For the text-containing cell, return its midpoint in (x, y) coordinate format. 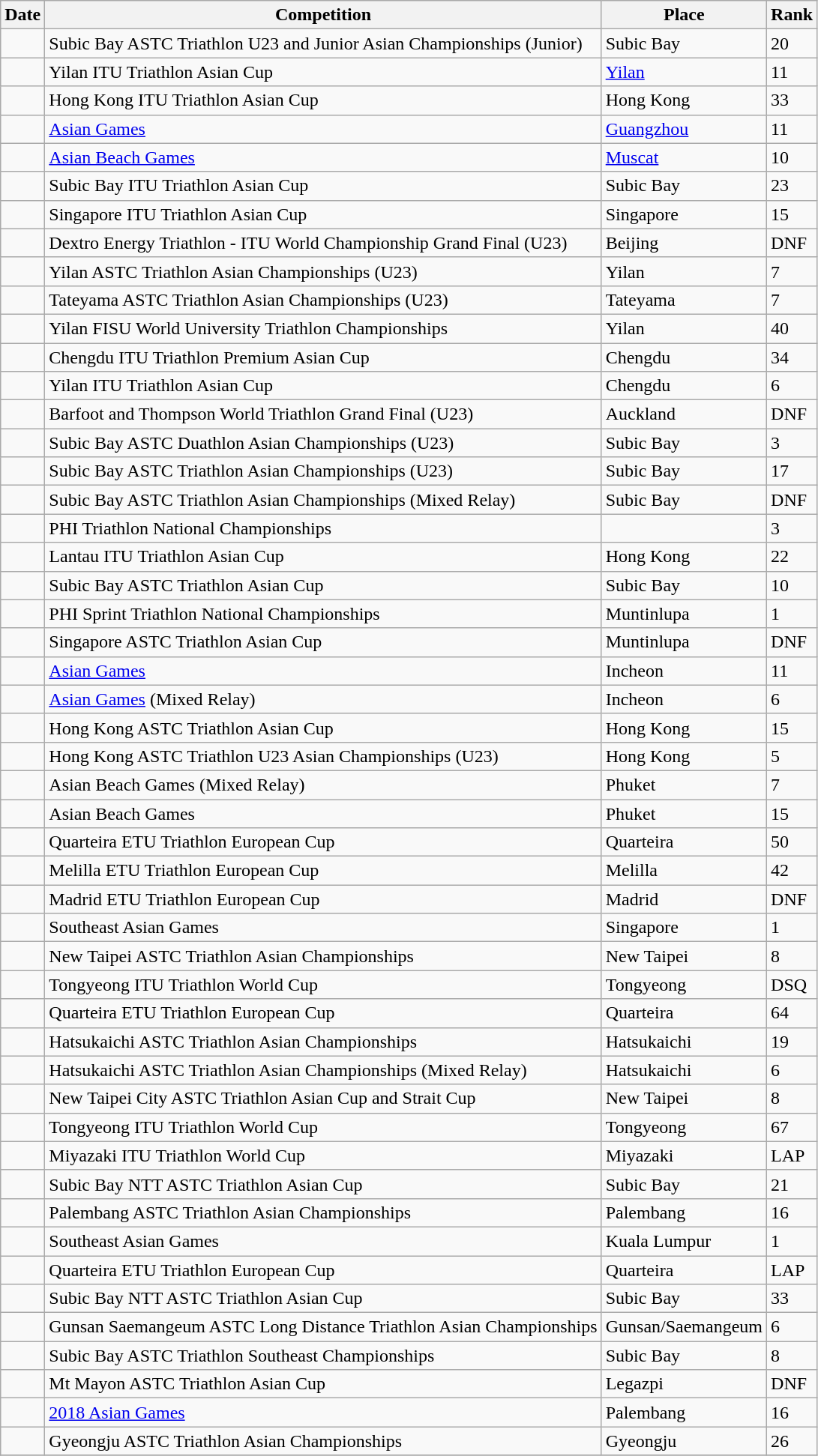
Kuala Lumpur (684, 1241)
Legazpi (684, 1384)
64 (792, 1013)
Auckland (684, 414)
Hong Kong ASTC Triathlon Asian Cup (323, 728)
PHI Sprint Triathlon National Championships (323, 614)
Miyazaki ITU Triathlon World Cup (323, 1156)
Madrid (684, 899)
17 (792, 471)
Muscat (684, 157)
Subic Bay ASTC Triathlon Asian Championships (Mixed Relay) (323, 500)
Melilla (684, 871)
Melilla ETU Triathlon European Cup (323, 871)
Gunsan/Saemangeum (684, 1327)
Chengdu ITU Triathlon Premium Asian Cup (323, 357)
67 (792, 1127)
Gyeongju ASTC Triathlon Asian Championships (323, 1441)
34 (792, 357)
Subic Bay ASTC Triathlon Asian Cup (323, 585)
5 (792, 756)
PHI Triathlon National Championships (323, 528)
Singapore ASTC Triathlon Asian Cup (323, 642)
Date (22, 15)
2018 Asian Games (323, 1413)
Beijing (684, 243)
22 (792, 557)
Asian Games (Mixed Relay) (323, 699)
Hatsukaichi ASTC Triathlon Asian Championships (Mixed Relay) (323, 1070)
Asian Beach Games (Mixed Relay) (323, 785)
Hong Kong ITU Triathlon Asian Cup (323, 100)
Hatsukaichi ASTC Triathlon Asian Championships (323, 1042)
Tateyama (684, 300)
50 (792, 842)
Guangzhou (684, 129)
New Taipei ASTC Triathlon Asian Championships (323, 956)
Madrid ETU Triathlon European Cup (323, 899)
26 (792, 1441)
40 (792, 328)
Singapore ITU Triathlon Asian Cup (323, 214)
Mt Mayon ASTC Triathlon Asian Cup (323, 1384)
DSQ (792, 985)
Barfoot and Thompson World Triathlon Grand Final (U23) (323, 414)
Subic Bay ASTC Triathlon Asian Championships (U23) (323, 471)
Subic Bay ITU Triathlon Asian Cup (323, 186)
42 (792, 871)
Gunsan Saemangeum ASTC Long Distance Triathlon Asian Championships (323, 1327)
Subic Bay ASTC Duathlon Asian Championships (U23) (323, 443)
Subic Bay ASTC Triathlon Southeast Championships (323, 1356)
Place (684, 15)
Gyeongju (684, 1441)
Competition (323, 15)
20 (792, 43)
Lantau ITU Triathlon Asian Cup (323, 557)
New Taipei City ASTC Triathlon Asian Cup and Strait Cup (323, 1099)
Dextro Energy Triathlon - ITU World Championship Grand Final (U23) (323, 243)
23 (792, 186)
Tateyama ASTC Triathlon Asian Championships (U23) (323, 300)
Palembang ASTC Triathlon Asian Championships (323, 1212)
21 (792, 1184)
Rank (792, 15)
Subic Bay ASTC Triathlon U23 and Junior Asian Championships (Junior) (323, 43)
Miyazaki (684, 1156)
Hong Kong ASTC Triathlon U23 Asian Championships (U23) (323, 756)
19 (792, 1042)
Yilan ASTC Triathlon Asian Championships (U23) (323, 271)
Yilan FISU World University Triathlon Championships (323, 328)
